Detect which cell encompasses the target text, then output its [X, Y] center coordinate. 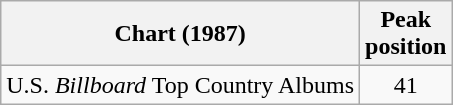
Peakposition [406, 34]
Chart (1987) [180, 34]
U.S. Billboard Top Country Albums [180, 85]
41 [406, 85]
